Capture the cell that displays the provided text and extract its [X, Y] central coordinate. 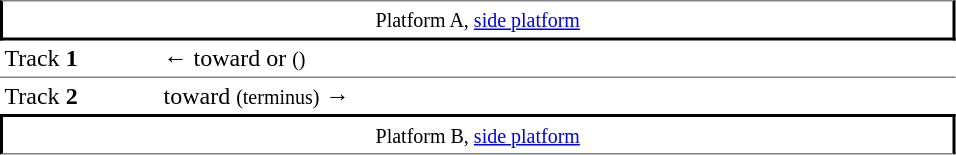
toward (terminus) → [557, 96]
Track 2 [80, 96]
Platform B, side platform [478, 134]
← toward or () [557, 59]
Platform A, side platform [478, 20]
Track 1 [80, 59]
